Detect which cell encompasses the target text, then output its [X, Y] center coordinate. 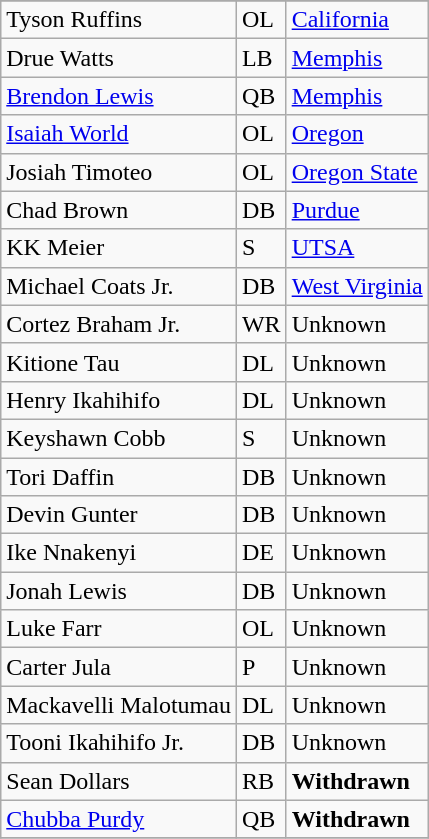
DE [261, 553]
Josiah Timoteo [119, 172]
Oregon [357, 134]
Kitione Tau [119, 362]
Chubba Purdy [119, 819]
Tori Daffin [119, 477]
Sean Dollars [119, 781]
P [261, 667]
Mackavelli Malotumau [119, 705]
Carter Jula [119, 667]
Purdue [357, 210]
Jonah Lewis [119, 591]
Tooni Ikahihifo Jr. [119, 743]
WR [261, 324]
West Virginia [357, 286]
Chad Brown [119, 210]
Devin Gunter [119, 515]
Tyson Ruffins [119, 20]
Brendon Lewis [119, 96]
UTSA [357, 248]
Michael Coats Jr. [119, 286]
Cortez Braham Jr. [119, 324]
Oregon State [357, 172]
KK Meier [119, 248]
RB [261, 781]
Henry Ikahihifo [119, 400]
LB [261, 58]
Isaiah World [119, 134]
Drue Watts [119, 58]
Ike Nnakenyi [119, 553]
Luke Farr [119, 629]
California [357, 20]
Keyshawn Cobb [119, 438]
